Detect which cell encompasses the target text, then output its [x, y] center coordinate. 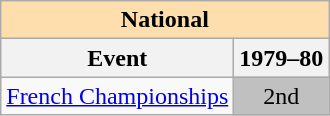
Event [118, 58]
National [165, 20]
1979–80 [282, 58]
2nd [282, 96]
French Championships [118, 96]
